For the text-containing cell, return its midpoint in [X, Y] coordinate format. 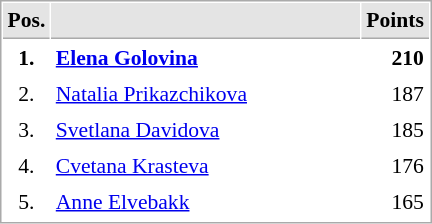
185 [396, 129]
Cvetana Krasteva [206, 165]
165 [396, 201]
210 [396, 57]
Pos. [26, 21]
1. [26, 57]
176 [396, 165]
Points [396, 21]
Anne Elvebakk [206, 201]
2. [26, 93]
5. [26, 201]
Elena Golovina [206, 57]
Natalia Prikazchikova [206, 93]
4. [26, 165]
3. [26, 129]
187 [396, 93]
Svetlana Davidova [206, 129]
